Search for the cell housing the specified text and yield its [X, Y] center coordinate. 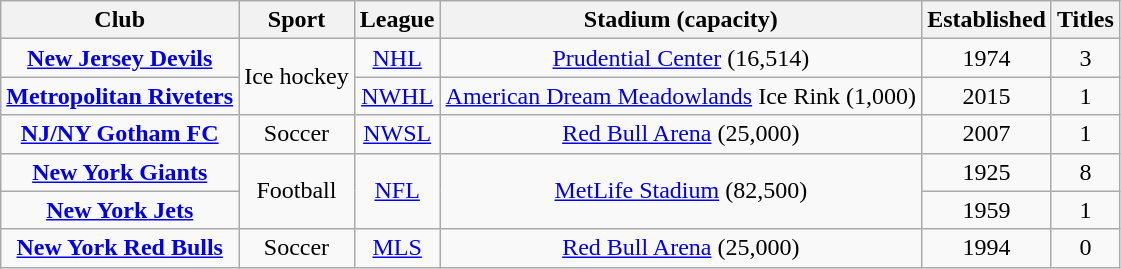
NWSL [397, 134]
Club [120, 20]
MLS [397, 248]
American Dream Meadowlands Ice Rink (1,000) [681, 96]
New York Giants [120, 172]
2007 [987, 134]
Metropolitan Riveters [120, 96]
New York Red Bulls [120, 248]
Titles [1085, 20]
Stadium (capacity) [681, 20]
Prudential Center (16,514) [681, 58]
NWHL [397, 96]
Sport [297, 20]
League [397, 20]
8 [1085, 172]
New York Jets [120, 210]
NJ/NY Gotham FC [120, 134]
1994 [987, 248]
NHL [397, 58]
NFL [397, 191]
1974 [987, 58]
Football [297, 191]
New Jersey Devils [120, 58]
1925 [987, 172]
2015 [987, 96]
1959 [987, 210]
Established [987, 20]
0 [1085, 248]
3 [1085, 58]
MetLife Stadium (82,500) [681, 191]
Ice hockey [297, 77]
